Provide the (x, y) coordinate of the cell's center where the given text is located.  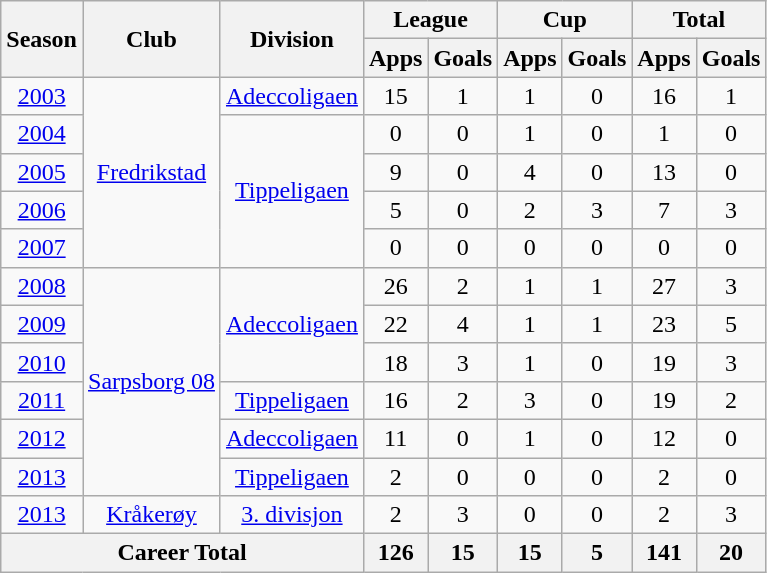
2007 (42, 248)
Career Total (182, 553)
Sarpsborg 08 (151, 381)
126 (395, 553)
League (430, 20)
Total (699, 20)
13 (664, 172)
2005 (42, 172)
141 (664, 553)
2010 (42, 362)
3. divisjon (292, 515)
Cup (565, 20)
27 (664, 286)
2009 (42, 324)
26 (395, 286)
11 (395, 438)
Club (151, 39)
2008 (42, 286)
2006 (42, 210)
7 (664, 210)
18 (395, 362)
2004 (42, 134)
2011 (42, 400)
Division (292, 39)
2003 (42, 96)
2012 (42, 438)
12 (664, 438)
20 (731, 553)
23 (664, 324)
Kråkerøy (151, 515)
9 (395, 172)
22 (395, 324)
Fredrikstad (151, 172)
Season (42, 39)
